Locate the cell with the specified text and output its (x, y) center coordinate. 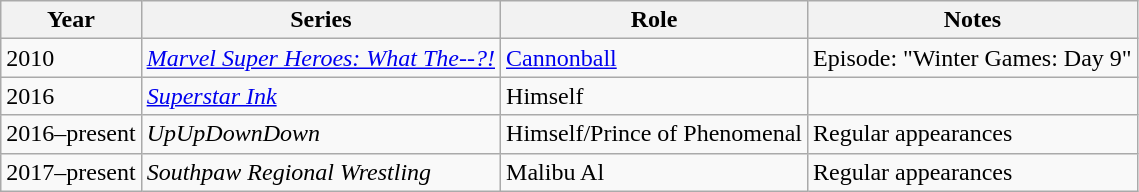
Himself/Prince of Phenomenal (654, 134)
Cannonball (654, 58)
Notes (973, 20)
2016 (71, 96)
UpUpDownDown (320, 134)
2016–present (71, 134)
Year (71, 20)
Southpaw Regional Wrestling (320, 172)
Episode: "Winter Games: Day 9" (973, 58)
2017–present (71, 172)
Himself (654, 96)
Series (320, 20)
Marvel Super Heroes: What The--?! (320, 58)
Role (654, 20)
Malibu Al (654, 172)
2010 (71, 58)
Superstar Ink (320, 96)
